Capture the cell that displays the provided text and extract its (x, y) central coordinate. 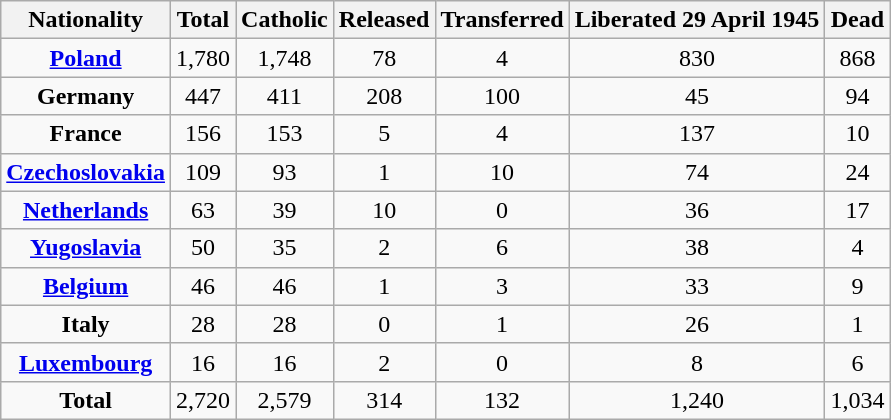
Netherlands (86, 210)
132 (502, 400)
5 (384, 134)
74 (697, 172)
17 (858, 210)
Czechoslovakia (86, 172)
153 (285, 134)
3 (502, 286)
39 (285, 210)
1,748 (285, 58)
1,780 (202, 58)
156 (202, 134)
78 (384, 58)
208 (384, 96)
26 (697, 324)
830 (697, 58)
Nationality (86, 20)
Released (384, 20)
9 (858, 286)
24 (858, 172)
Germany (86, 96)
8 (697, 362)
Italy (86, 324)
1,240 (697, 400)
Catholic (285, 20)
63 (202, 210)
France (86, 134)
314 (384, 400)
Liberated 29 April 1945 (697, 20)
50 (202, 248)
Belgium (86, 286)
2,579 (285, 400)
2,720 (202, 400)
38 (697, 248)
447 (202, 96)
1,034 (858, 400)
411 (285, 96)
Luxembourg (86, 362)
100 (502, 96)
868 (858, 58)
109 (202, 172)
Dead (858, 20)
94 (858, 96)
Yugoslavia (86, 248)
93 (285, 172)
35 (285, 248)
36 (697, 210)
137 (697, 134)
33 (697, 286)
Poland (86, 58)
45 (697, 96)
Transferred (502, 20)
